Extract the [x, y] coordinate from the center of the cell holding the provided text.  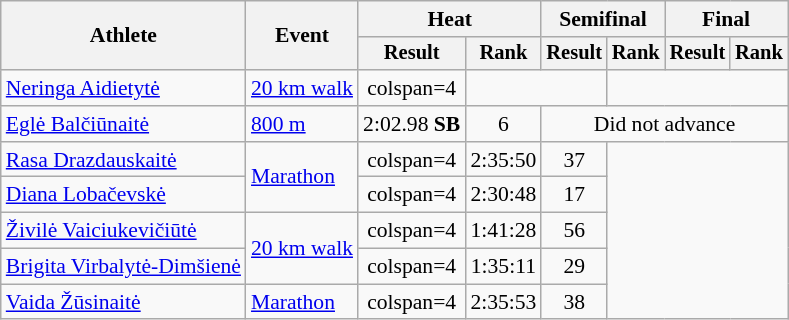
Eglė Balčiūnaitė [124, 124]
Rasa Drazdauskaitė [124, 160]
Athlete [124, 36]
2:02.98 SB [412, 124]
Vaida Žūsinaitė [124, 302]
29 [574, 267]
38 [574, 302]
2:35:53 [503, 302]
17 [574, 195]
1:35:11 [503, 267]
37 [574, 160]
Živilė Vaiciukevičiūtė [124, 231]
Semifinal [602, 19]
Heat [450, 19]
Diana Lobačevskė [124, 195]
1:41:28 [503, 231]
2:35:50 [503, 160]
Final [726, 19]
Neringa Aidietytė [124, 88]
800 m [302, 124]
6 [503, 124]
Did not advance [664, 124]
2:30:48 [503, 195]
Brigita Virbalytė-Dimšienė [124, 267]
56 [574, 231]
Event [302, 36]
